For the text-containing cell, return its midpoint in (x, y) coordinate format. 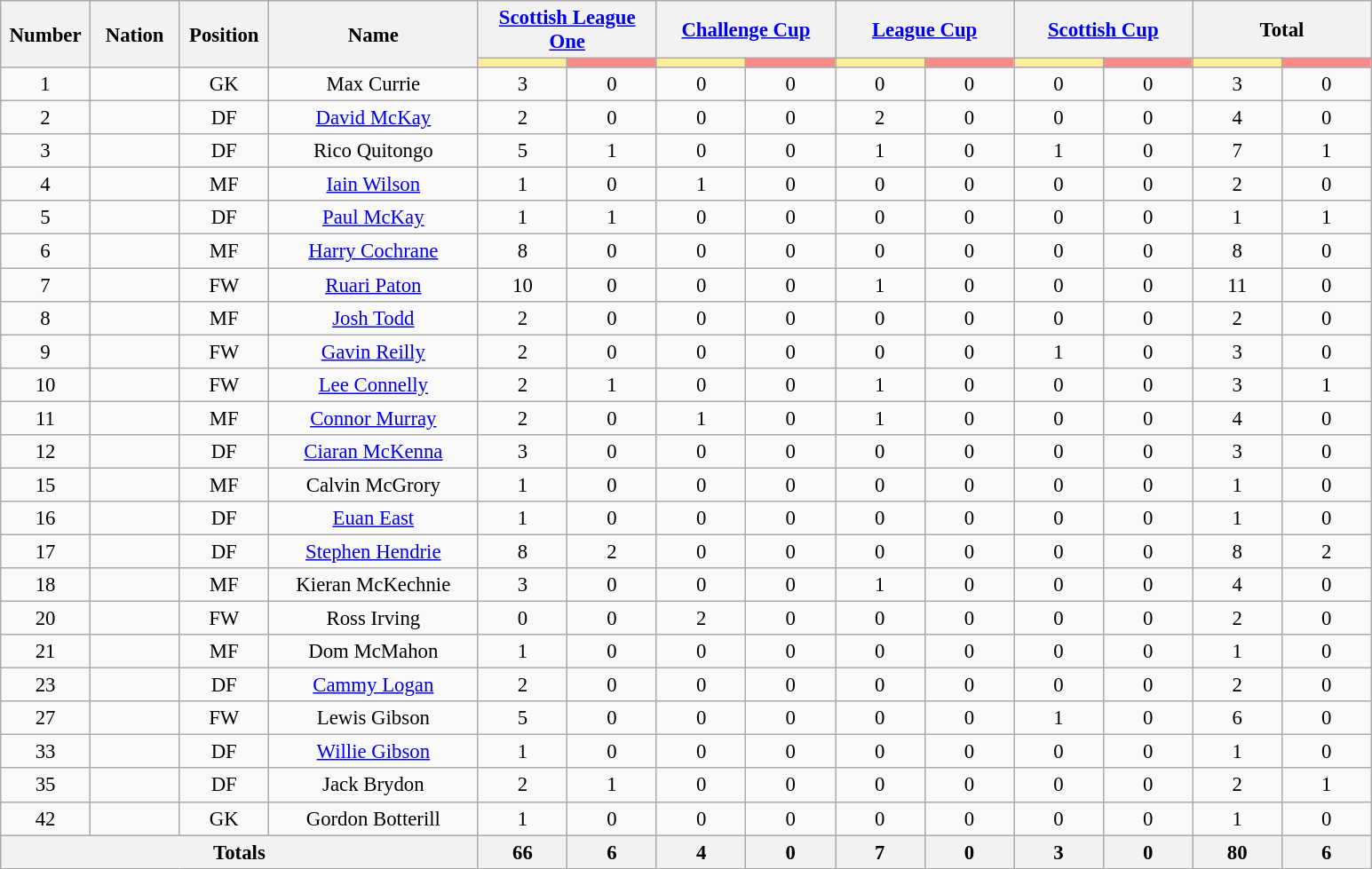
Gordon Botterill (374, 818)
33 (46, 752)
Dom McMahon (374, 652)
Kieran McKechnie (374, 585)
Lewis Gibson (374, 718)
Scottish Cup (1103, 30)
16 (46, 518)
Total (1282, 30)
Connor Murray (374, 418)
Max Currie (374, 84)
Ross Irving (374, 619)
Stephen Hendrie (374, 551)
Totals (240, 852)
Number (46, 34)
18 (46, 585)
Ruari Paton (374, 285)
35 (46, 786)
Nation (135, 34)
12 (46, 452)
Calvin McGrory (374, 485)
Challenge Cup (746, 30)
Gavin Reilly (374, 352)
21 (46, 652)
9 (46, 352)
Scottish League One (567, 30)
20 (46, 619)
Ciaran McKenna (374, 452)
15 (46, 485)
Rico Quitongo (374, 151)
66 (522, 852)
Jack Brydon (374, 786)
Lee Connelly (374, 384)
Harry Cochrane (374, 251)
Position (224, 34)
Cammy Logan (374, 685)
Euan East (374, 518)
27 (46, 718)
Paul McKay (374, 217)
Josh Todd (374, 318)
42 (46, 818)
Willie Gibson (374, 752)
League Cup (924, 30)
80 (1238, 852)
David McKay (374, 118)
Iain Wilson (374, 185)
Name (374, 34)
23 (46, 685)
17 (46, 551)
